Find where the given text appears and provide that cell's center as [x, y] coordinate. 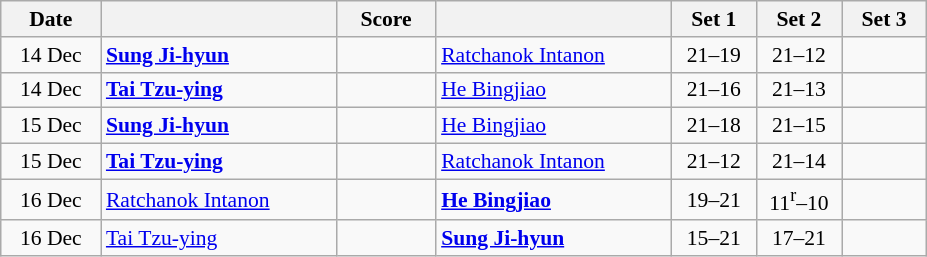
21–19 [714, 55]
17–21 [798, 239]
21–13 [798, 90]
15–21 [714, 239]
Set 3 [884, 19]
Score [386, 19]
21–15 [798, 126]
19–21 [714, 200]
21–16 [714, 90]
11r–10 [798, 200]
Set 1 [714, 19]
Date [51, 19]
21–18 [714, 126]
21–14 [798, 162]
Set 2 [798, 19]
